Find where the given text appears and provide that cell's center as (x, y) coordinate. 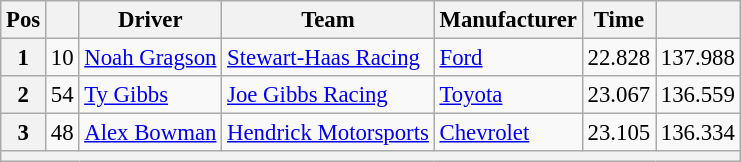
137.988 (698, 58)
Ty Gibbs (150, 95)
Chevrolet (508, 133)
136.559 (698, 95)
Stewart-Haas Racing (328, 58)
1 (24, 58)
136.334 (698, 133)
Manufacturer (508, 20)
Ford (508, 58)
10 (62, 58)
54 (62, 95)
Toyota (508, 95)
3 (24, 133)
Driver (150, 20)
Pos (24, 20)
23.105 (618, 133)
Team (328, 20)
Noah Gragson (150, 58)
48 (62, 133)
22.828 (618, 58)
Joe Gibbs Racing (328, 95)
2 (24, 95)
23.067 (618, 95)
Time (618, 20)
Alex Bowman (150, 133)
Hendrick Motorsports (328, 133)
